Pinpoint the cell where the given text exists, returning its (x, y) midpoint coordinate. 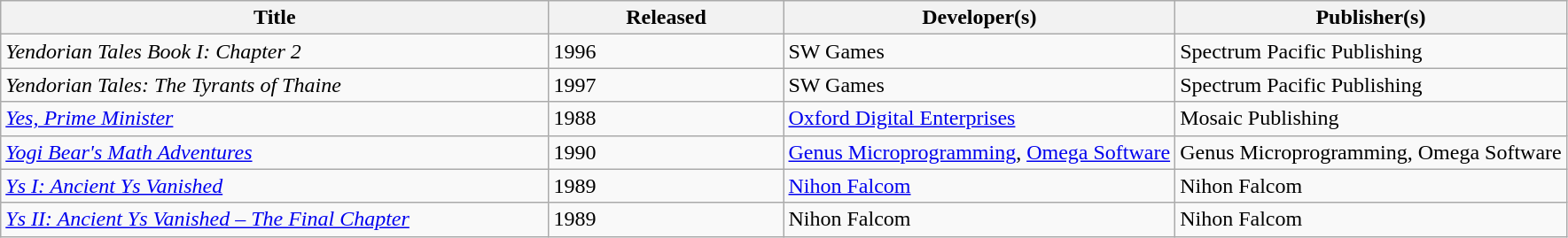
Yendorian Tales Book I: Chapter 2 (275, 51)
Oxford Digital Enterprises (979, 119)
Title (275, 18)
Yes, Prime Minister (275, 119)
Ys II: Ancient Ys Vanished – The Final Chapter (275, 219)
Publisher(s) (1371, 18)
1990 (667, 152)
Released (667, 18)
Yogi Bear's Math Adventures (275, 152)
1988 (667, 119)
Developer(s) (979, 18)
1997 (667, 85)
Ys I: Ancient Ys Vanished (275, 186)
Yendorian Tales: The Tyrants of Thaine (275, 85)
1996 (667, 51)
Mosaic Publishing (1371, 119)
